Find where the given text appears and provide that cell's center as (X, Y) coordinate. 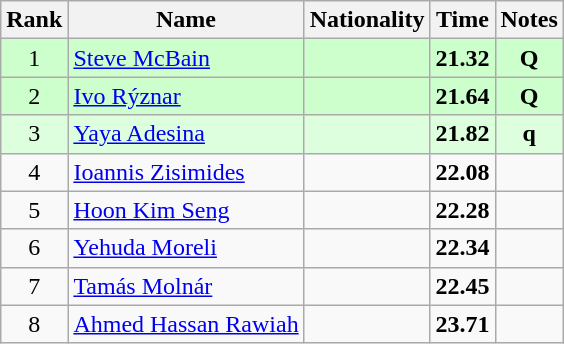
8 (34, 324)
Yaya Adesina (186, 134)
22.45 (462, 286)
5 (34, 210)
Yehuda Moreli (186, 248)
23.71 (462, 324)
4 (34, 172)
7 (34, 286)
22.34 (462, 248)
21.82 (462, 134)
6 (34, 248)
2 (34, 96)
Ioannis Zisimides (186, 172)
21.32 (462, 58)
Tamás Molnár (186, 286)
Ahmed Hassan Rawiah (186, 324)
1 (34, 58)
3 (34, 134)
22.28 (462, 210)
Ivo Rýznar (186, 96)
Name (186, 20)
22.08 (462, 172)
Nationality (367, 20)
21.64 (462, 96)
Steve McBain (186, 58)
Hoon Kim Seng (186, 210)
q (529, 134)
Rank (34, 20)
Notes (529, 20)
Time (462, 20)
